For the text-containing cell, return its midpoint in [x, y] coordinate format. 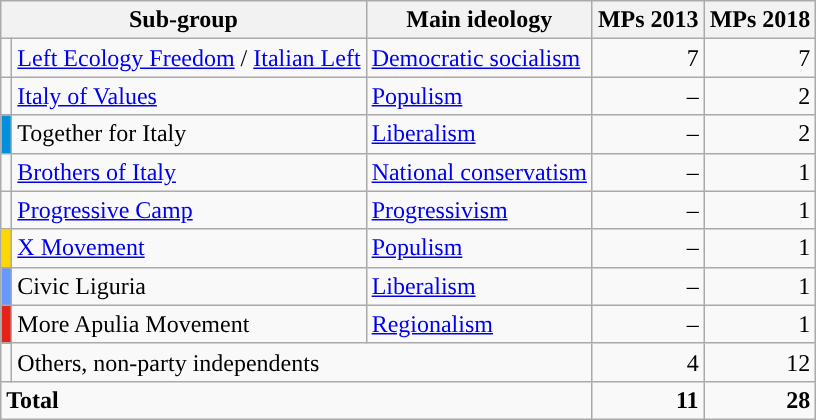
Brothers of Italy [189, 172]
Others, non-party independents [302, 362]
Italy of Values [189, 96]
Sub-group [184, 20]
Main ideology [479, 20]
More Apulia Movement [189, 324]
MPs 2013 [648, 20]
Regionalism [479, 324]
Left Ecology Freedom / Italian Left [189, 58]
Progressivism [479, 210]
Progressive Camp [189, 210]
Civic Liguria [189, 286]
4 [648, 362]
Total [297, 400]
Democratic socialism [479, 58]
National conservatism [479, 172]
12 [760, 362]
X Movement [189, 248]
28 [760, 400]
MPs 2018 [760, 20]
Together for Italy [189, 134]
11 [648, 400]
